Identify which cell holds the provided text, then report its (X, Y) central coordinate. 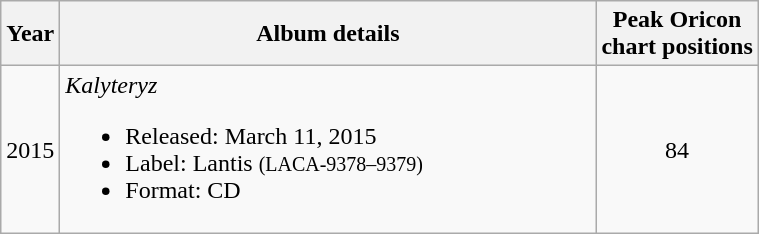
KalyteryzReleased: March 11, 2015Label: Lantis (LACA-9378–9379)Format: CD (328, 150)
Album details (328, 34)
Year (30, 34)
84 (677, 150)
2015 (30, 150)
Peak Oricon chart positions (677, 34)
